From the cell containing the given text, extract its center point as (x, y) coordinate. 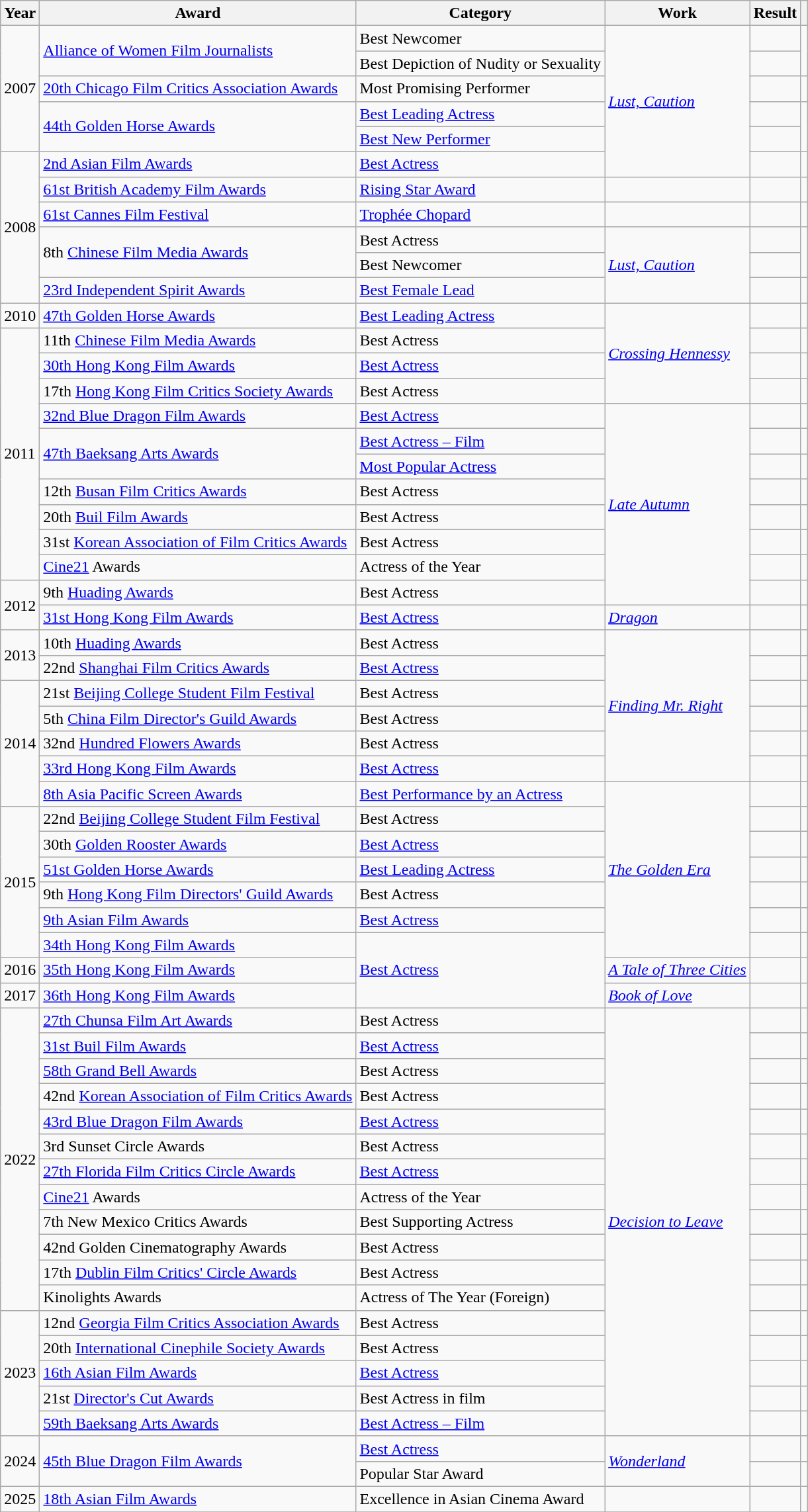
Award (198, 13)
2010 (20, 316)
Finding Mr. Right (678, 705)
31st Korean Association of Film Critics Awards (198, 542)
2022 (20, 1159)
36th Hong Kong Film Awards (198, 995)
Excellence in Asian Cinema Award (480, 1499)
61st British Academy Film Awards (198, 189)
5th China Film Director's Guild Awards (198, 718)
Kinolights Awards (198, 1298)
45th Blue Dragon Film Awards (198, 1461)
Most Promising Performer (480, 89)
35th Hong Kong Film Awards (198, 970)
A Tale of Three Cities (678, 970)
Result (775, 13)
2024 (20, 1461)
2008 (20, 227)
Best Female Lead (480, 290)
42nd Korean Association of Film Critics Awards (198, 1096)
8th Chinese Film Media Awards (198, 252)
Best Supporting Actress (480, 1222)
22nd Beijing College Student Film Festival (198, 819)
43rd Blue Dragon Film Awards (198, 1122)
58th Grand Bell Awards (198, 1071)
Popular Star Award (480, 1474)
31st Buil Film Awards (198, 1045)
23rd Independent Spirit Awards (198, 290)
Book of Love (678, 995)
Actress of The Year (Foreign) (480, 1298)
3rd Sunset Circle Awards (198, 1147)
20th International Cinephile Society Awards (198, 1348)
31st Hong Kong Film Awards (198, 617)
11th Chinese Film Media Awards (198, 341)
27th Florida Film Critics Circle Awards (198, 1172)
Category (480, 13)
Trophée Chopard (480, 214)
Best Actress in film (480, 1398)
51st Golden Horse Awards (198, 869)
Crossing Hennessy (678, 353)
10th Huading Awards (198, 643)
Wonderland (678, 1461)
20th Buil Film Awards (198, 517)
2nd Asian Film Awards (198, 164)
34th Hong Kong Film Awards (198, 945)
Best Depiction of Nudity or Sexuality (480, 64)
12nd Georgia Film Critics Association Awards (198, 1323)
18th Asian Film Awards (198, 1499)
30th Hong Kong Film Awards (198, 366)
2007 (20, 89)
44th Golden Horse Awards (198, 126)
16th Asian Film Awards (198, 1373)
9th Huading Awards (198, 592)
Late Autumn (678, 504)
2025 (20, 1499)
22nd Shanghai Film Critics Awards (198, 668)
47th Golden Horse Awards (198, 316)
2015 (20, 882)
17th Dublin Film Critics' Circle Awards (198, 1272)
Best New Performer (480, 139)
Work (678, 13)
12th Busan Film Critics Awards (198, 492)
61st Cannes Film Festival (198, 214)
47th Baeksang Arts Awards (198, 454)
30th Golden Rooster Awards (198, 844)
8th Asia Pacific Screen Awards (198, 794)
2014 (20, 743)
32nd Hundred Flowers Awards (198, 744)
32nd Blue Dragon Film Awards (198, 416)
Most Popular Actress (480, 467)
9th Asian Film Awards (198, 920)
17th Hong Kong Film Critics Society Awards (198, 391)
42nd Golden Cinematography Awards (198, 1247)
2016 (20, 970)
27th Chunsa Film Art Awards (198, 1020)
7th New Mexico Critics Awards (198, 1222)
2011 (20, 454)
Best Performance by an Actress (480, 794)
Dragon (678, 617)
The Golden Era (678, 869)
2013 (20, 655)
Decision to Leave (678, 1222)
21st Beijing College Student Film Festival (198, 693)
9th Hong Kong Film Directors' Guild Awards (198, 895)
Rising Star Award (480, 189)
Year (20, 13)
20th Chicago Film Critics Association Awards (198, 89)
2012 (20, 605)
59th Baeksang Arts Awards (198, 1423)
2017 (20, 995)
33rd Hong Kong Film Awards (198, 769)
Alliance of Women Film Journalists (198, 51)
21st Director's Cut Awards (198, 1398)
2023 (20, 1373)
